Locate the cell with the specified text and output its (x, y) center coordinate. 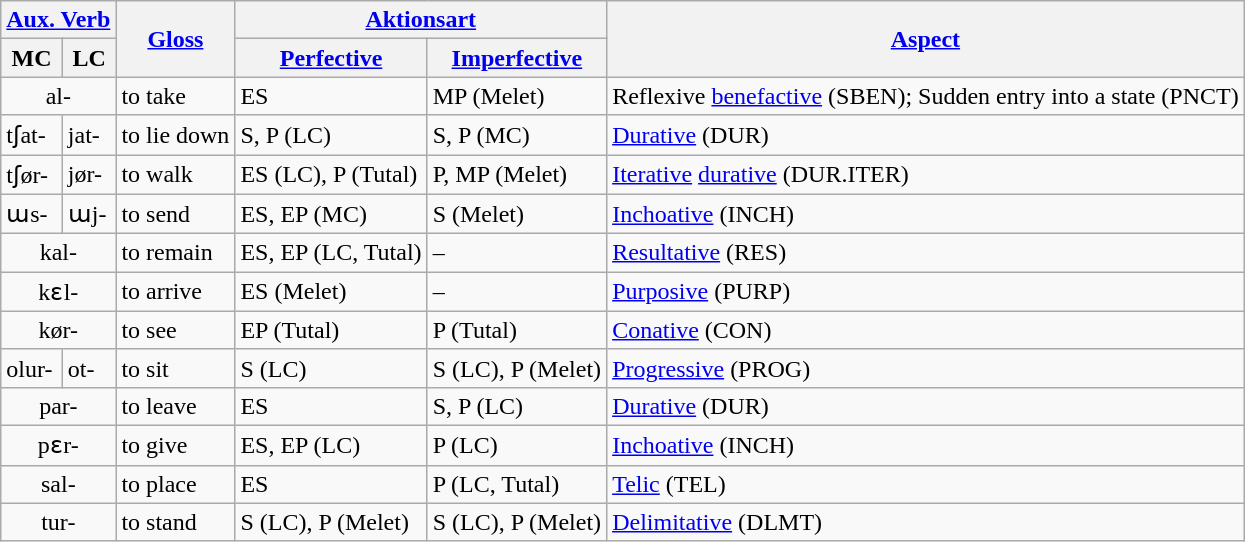
ES, EP (MC) (331, 214)
MC (32, 58)
pɛr- (58, 445)
Imperfective (516, 58)
ES, EP (LC) (331, 445)
al- (58, 96)
to take (176, 96)
ot- (89, 368)
tur- (58, 522)
Aux. Verb (58, 20)
kal- (58, 253)
EP (Tutal) (331, 330)
S (LC) (331, 368)
P, MP (Melet) (516, 174)
P (Tutal) (516, 330)
tʃat- (32, 135)
ES (Melet) (331, 292)
to lie down (176, 135)
Aspect (926, 39)
olur- (32, 368)
par- (58, 406)
Perfective (331, 58)
ɯj- (89, 214)
Gloss (176, 39)
to arrive (176, 292)
MP (Melet) (516, 96)
Telic (TEL) (926, 484)
to give (176, 445)
Aktionsart (421, 20)
to walk (176, 174)
Purposive (PURP) (926, 292)
Resultative (RES) (926, 253)
Conative (CON) (926, 330)
to sit (176, 368)
jat- (89, 135)
to stand (176, 522)
kør- (58, 330)
LC (89, 58)
to leave (176, 406)
S (Melet) (516, 214)
S, P (MC) (516, 135)
kɛl- (58, 292)
P (LC) (516, 445)
to remain (176, 253)
Delimitative (DLMT) (926, 522)
Progressive (PROG) (926, 368)
tʃør- (32, 174)
Reflexive benefactive (SBEN); Sudden entry into a state (PNCT) (926, 96)
to send (176, 214)
jør- (89, 174)
sal- (58, 484)
to see (176, 330)
ES (LC), P (Tutal) (331, 174)
ES, EP (LC, Tutal) (331, 253)
P (LC, Tutal) (516, 484)
Iterative durative (DUR.ITER) (926, 174)
to place (176, 484)
ɯs- (32, 214)
